Extract the (x, y) coordinate from the center of the cell holding the provided text.  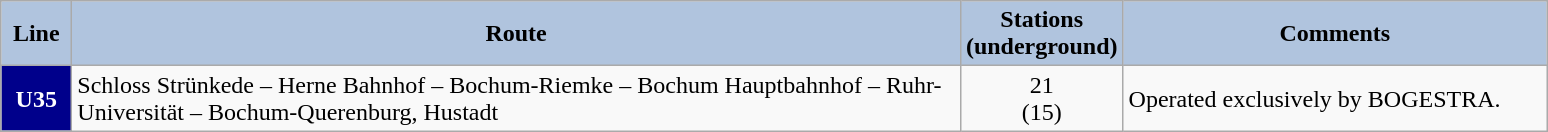
U35 (36, 98)
Route (516, 34)
21(15) (1042, 98)
Schloss Strünkede – Herne Bahnhof – Bochum-Riemke – Bochum Hauptbahnhof – Ruhr-Universität – Bochum-Querenburg, Hustadt (516, 98)
Operated exclusively by BOGESTRA. (1335, 98)
Stations (underground) (1042, 34)
Line (36, 34)
Comments (1335, 34)
